Return the (x, y) coordinate for the center point of the cell that contains the specified text.  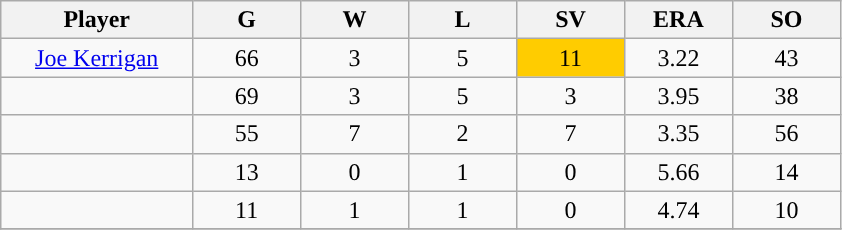
2 (463, 134)
3.22 (678, 58)
56 (786, 134)
43 (786, 58)
3.95 (678, 96)
L (463, 20)
G (247, 20)
13 (247, 172)
14 (786, 172)
W (355, 20)
66 (247, 58)
5.66 (678, 172)
Player (97, 20)
SV (571, 20)
ERA (678, 20)
4.74 (678, 210)
10 (786, 210)
38 (786, 96)
55 (247, 134)
69 (247, 96)
3.35 (678, 134)
Joe Kerrigan (97, 58)
SO (786, 20)
